Locate the cell with the specified text and output its (X, Y) center coordinate. 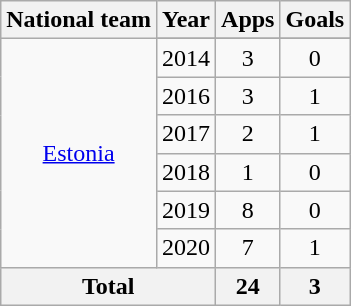
National team (79, 20)
2014 (186, 58)
8 (248, 210)
2016 (186, 96)
7 (248, 248)
2019 (186, 210)
2017 (186, 134)
2018 (186, 172)
Estonia (79, 153)
2020 (186, 248)
Year (186, 20)
24 (248, 286)
Goals (315, 20)
Apps (248, 20)
Total (108, 286)
2 (248, 134)
